For the text-containing cell, return its midpoint in [X, Y] coordinate format. 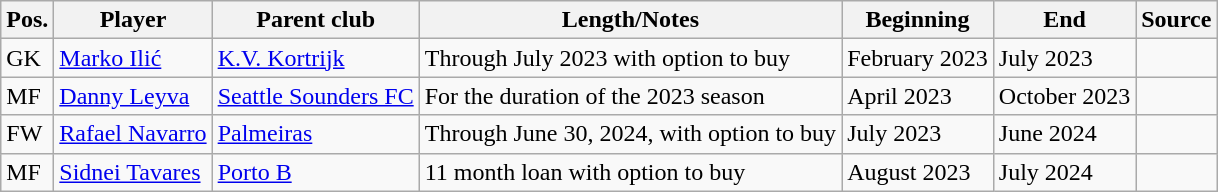
June 2024 [1064, 134]
Palmeiras [316, 134]
Through June 30, 2024, with option to buy [630, 134]
Sidnei Tavares [133, 172]
Marko Ilić [133, 58]
April 2023 [918, 96]
For the duration of the 2023 season [630, 96]
Parent club [316, 20]
August 2023 [918, 172]
Length/Notes [630, 20]
K.V. Kortrijk [316, 58]
FW [28, 134]
GK [28, 58]
End [1064, 20]
Porto B [316, 172]
Seattle Sounders FC [316, 96]
Source [1176, 20]
Through July 2023 with option to buy [630, 58]
Pos. [28, 20]
Danny Leyva [133, 96]
Player [133, 20]
11 month loan with option to buy [630, 172]
Beginning [918, 20]
July 2024 [1064, 172]
October 2023 [1064, 96]
Rafael Navarro [133, 134]
February 2023 [918, 58]
